Locate the cell with the specified text and output its (x, y) center coordinate. 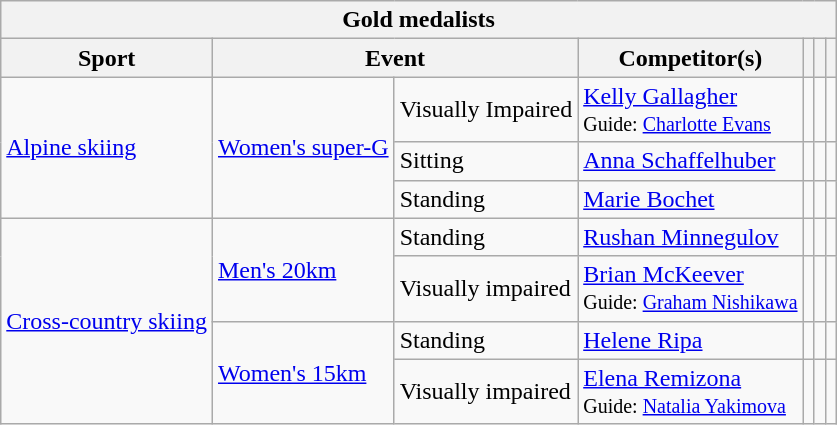
Competitor(s) (690, 58)
Visually Impaired (486, 110)
Anna Schaffelhuber (690, 161)
Women's 15km (303, 372)
Women's super-G (303, 148)
Men's 20km (303, 270)
Brian McKeeverGuide: Graham Nishikawa (690, 288)
Event (394, 58)
Cross-country skiing (107, 321)
Rushan Minnegulov (690, 237)
Kelly GallagherGuide: Charlotte Evans (690, 110)
Elena RemizonaGuide: Natalia Yakimova (690, 392)
Gold medalists (419, 20)
Helene Ripa (690, 340)
Sport (107, 58)
Alpine skiing (107, 148)
Marie Bochet (690, 199)
Sitting (486, 161)
